Return the [X, Y] coordinate for the center point of the cell that contains the specified text.  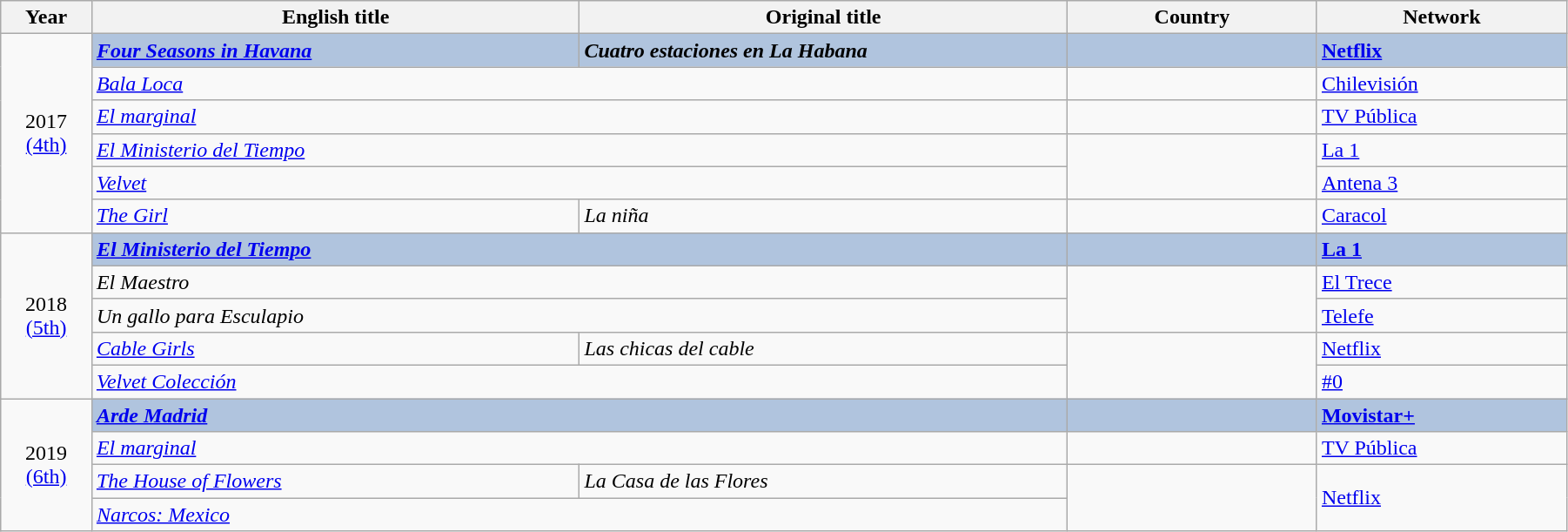
Telefe [1441, 315]
2017(4th) [47, 133]
The Girl [336, 216]
Cuatro estaciones en La Habana [823, 51]
Original title [823, 17]
Year [47, 17]
Cable Girls [336, 348]
El Maestro [580, 282]
Antena 3 [1441, 183]
Country [1192, 17]
Velvet Colección [580, 381]
Chilevisión [1441, 84]
La niña [823, 216]
Network [1441, 17]
2019(6th) [47, 465]
Four Seasons in Havana [336, 51]
El Trece [1441, 282]
Caracol [1441, 216]
La Casa de las Flores [823, 481]
Narcos: Mexico [580, 515]
Velvet [580, 183]
Bala Loca [580, 84]
Un gallo para Esculapio [580, 315]
2018(5th) [47, 315]
#0 [1441, 381]
Arde Madrid [580, 415]
English title [336, 17]
Las chicas del cable [823, 348]
Movistar+ [1441, 415]
The House of Flowers [336, 481]
